Find where the given text appears and provide that cell's center as (X, Y) coordinate. 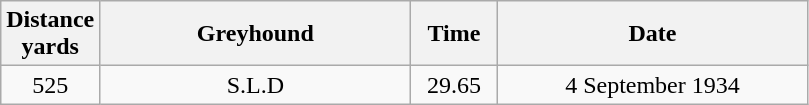
4 September 1934 (652, 85)
29.65 (454, 85)
Distance yards (50, 34)
S.L.D (256, 85)
Greyhound (256, 34)
525 (50, 85)
Time (454, 34)
Date (652, 34)
